Find where the given text appears and provide that cell's center as [X, Y] coordinate. 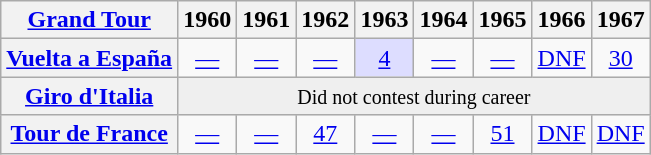
Grand Tour [90, 20]
1961 [266, 20]
1963 [384, 20]
4 [384, 58]
47 [326, 134]
1965 [502, 20]
30 [620, 58]
1962 [326, 20]
Vuelta a España [90, 58]
Tour de France [90, 134]
1967 [620, 20]
Giro d'Italia [90, 96]
Did not contest during career [414, 96]
1960 [208, 20]
1964 [444, 20]
1966 [562, 20]
51 [502, 134]
